For the text-containing cell, return its midpoint in [X, Y] coordinate format. 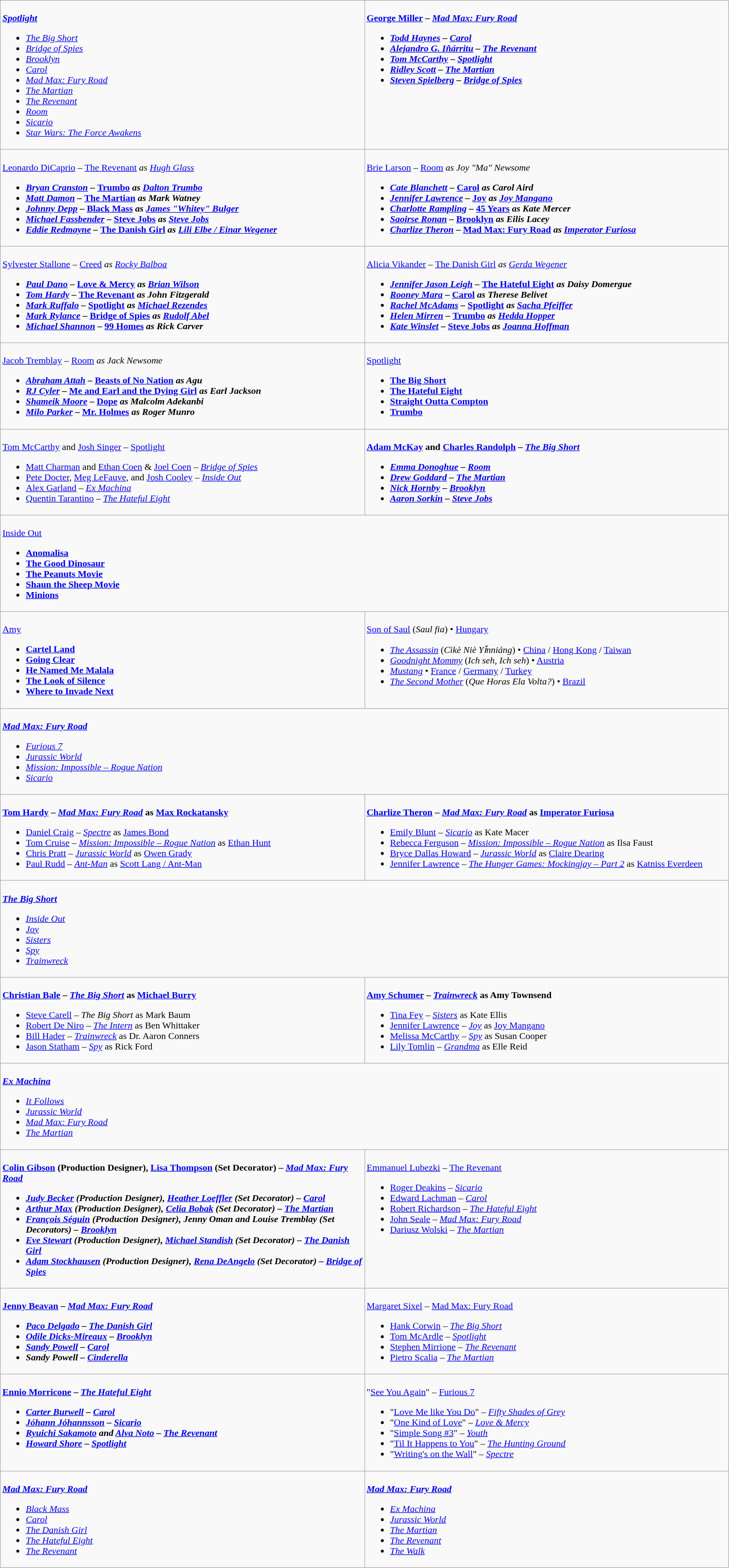
SpotlightThe Big ShortThe Hateful EightStraight Outta ComptonTrumbo [547, 386]
Jenny Beavan – Mad Max: Fury RoadPaco Delgado – The Danish GirlOdile Dicks-Mireaux – BrooklynSandy Powell – CarolSandy Powell – Cinderella [182, 1332]
Adam McKay and Charles Randolph – The Big ShortEmma Donoghue – RoomDrew Goddard – The MartianNick Hornby – BrooklynAaron Sorkin – Steve Jobs [547, 472]
The Big ShortInside OutJoySistersSpyTrainwreck [364, 929]
SpotlightThe Big ShortBridge of SpiesBrooklynCarolMad Max: Fury RoadThe MartianThe RevenantRoomSicarioStar Wars: The Force Awakens [182, 75]
AmyCartel LandGoing ClearHe Named Me MalalaThe Look of SilenceWhere to Invade Next [182, 660]
Mad Max: Fury RoadFurious 7Jurassic WorldMission: Impossible – Rogue NationSicario [364, 751]
Margaret Sixel – Mad Max: Fury RoadHank Corwin – The Big ShortTom McArdle – SpotlightStephen Mirrione – The RevenantPietro Scalia – The Martian [547, 1332]
Mad Max: Fury RoadEx MachinaJurassic WorldThe MartianThe RevenantThe Walk [547, 1519]
Ex MachinaIt FollowsJurassic WorldMad Max: Fury RoadThe Martian [364, 1106]
Inside OutAnomalisaThe Good DinosaurThe Peanuts MovieShaun the Sheep MovieMinions [364, 563]
Mad Max: Fury RoadBlack MassCarolThe Danish GirlThe Hateful EightThe Revenant [182, 1519]
